Locate the cell with the specified text and output its [x, y] center coordinate. 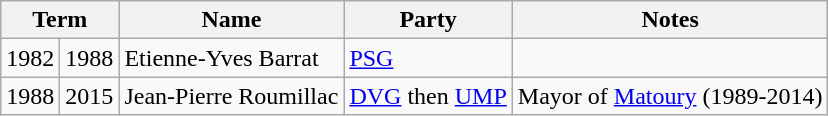
Etienne-Yves Barrat [232, 58]
Mayor of Matoury (1989-2014) [670, 96]
DVG then UMP [428, 96]
1982 [30, 58]
Name [232, 20]
PSG [428, 58]
2015 [90, 96]
Notes [670, 20]
Jean-Pierre Roumillac [232, 96]
Party [428, 20]
Term [60, 20]
